Provide the [x, y] coordinate of the cell's center where the given text is located.  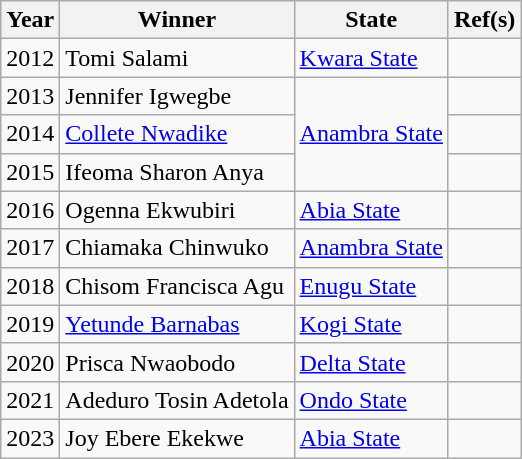
2019 [30, 324]
Delta State [371, 362]
2015 [30, 172]
2021 [30, 400]
Ref(s) [484, 20]
Enugu State [371, 286]
Collete Nwadike [177, 134]
2020 [30, 362]
Winner [177, 20]
Tomi Salami [177, 58]
Prisca Nwaobodo [177, 362]
Ondo State [371, 400]
2017 [30, 248]
Joy Ebere Ekekwe [177, 438]
State [371, 20]
Jennifer Igwegbe [177, 96]
Adeduro Tosin Adetola [177, 400]
2012 [30, 58]
2023 [30, 438]
Ifeoma Sharon Anya [177, 172]
Kwara State [371, 58]
2013 [30, 96]
2014 [30, 134]
Year [30, 20]
2016 [30, 210]
Yetunde Barnabas [177, 324]
Kogi State [371, 324]
Ogenna Ekwubiri [177, 210]
Chiamaka Chinwuko [177, 248]
2018 [30, 286]
Chisom Francisca Agu [177, 286]
